Find where the given text appears and provide that cell's center as (X, Y) coordinate. 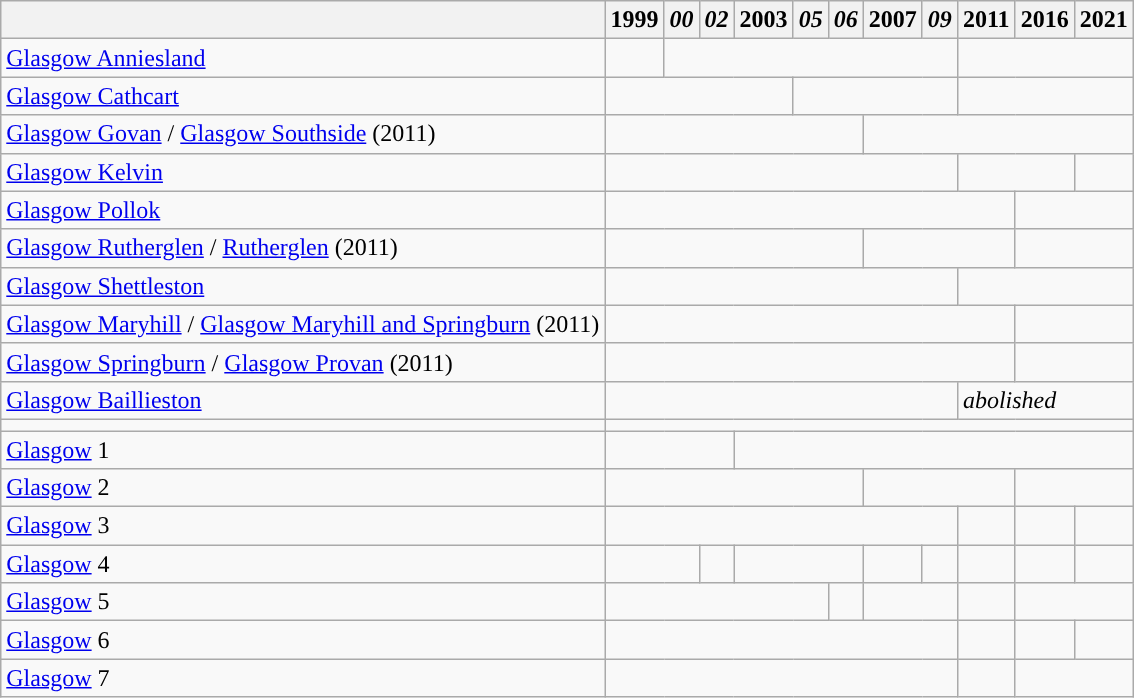
Glasgow Anniesland (303, 58)
09 (940, 20)
Glasgow 7 (303, 678)
Glasgow Rutherglen / Rutherglen (2011) (303, 248)
02 (716, 20)
Glasgow Maryhill / Glasgow Maryhill and Springburn (2011) (303, 324)
Glasgow Cathcart (303, 96)
Glasgow 1 (303, 449)
1999 (634, 20)
2011 (986, 20)
Glasgow 2 (303, 488)
Glasgow Kelvin (303, 172)
Glasgow 4 (303, 564)
Glasgow Shettleston (303, 286)
2021 (1104, 20)
Glasgow 3 (303, 526)
06 (846, 20)
00 (682, 20)
Glasgow 6 (303, 640)
Glasgow Baillieston (303, 400)
2003 (764, 20)
2007 (892, 20)
Glasgow Springburn / Glasgow Provan (2011) (303, 362)
Glasgow Pollok (303, 210)
Glasgow 5 (303, 602)
abolished (1045, 400)
05 (810, 20)
Glasgow Govan / Glasgow Southside (2011) (303, 134)
2016 (1044, 20)
